Extract the [X, Y] coordinate from the center of the cell holding the provided text.  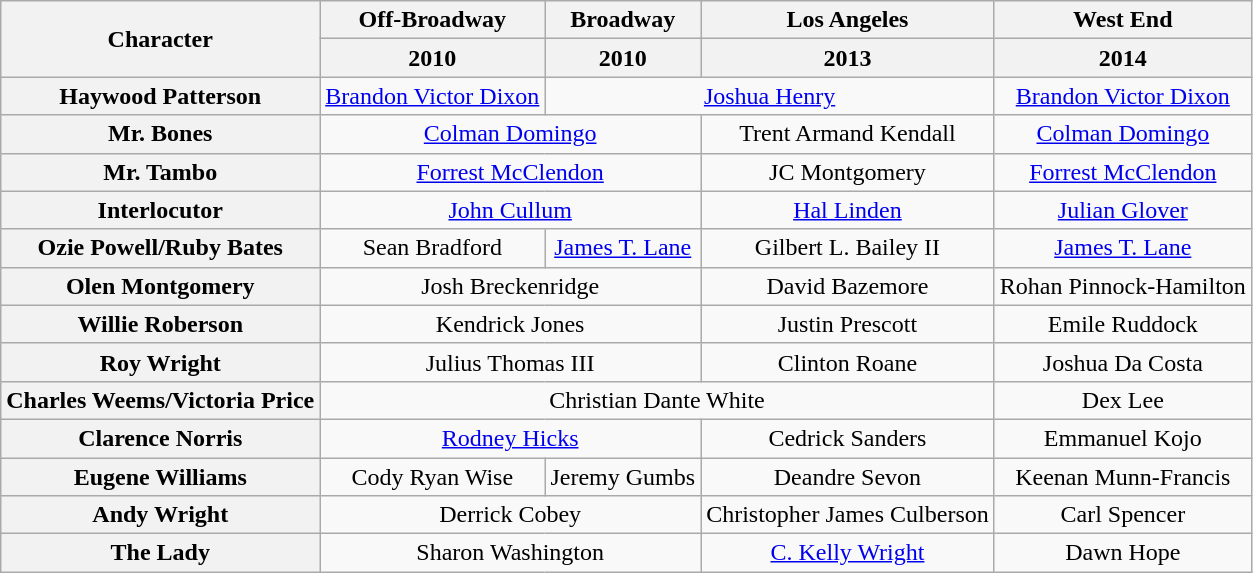
Off-Broadway [432, 20]
2013 [848, 58]
Justin Prescott [848, 324]
2014 [1122, 58]
Joshua Henry [770, 96]
Joshua Da Costa [1122, 362]
West End [1122, 20]
Carl Spencer [1122, 515]
C. Kelly Wright [848, 553]
Christian Dante White [658, 400]
Mr. Tambo [160, 172]
Mr. Bones [160, 134]
Dawn Hope [1122, 553]
Andy Wright [160, 515]
Gilbert L. Bailey II [848, 248]
Willie Roberson [160, 324]
Sharon Washington [510, 553]
Sean Bradford [432, 248]
Josh Breckenridge [510, 286]
David Bazemore [848, 286]
Derrick Cobey [510, 515]
Roy Wright [160, 362]
Trent Armand Kendall [848, 134]
Ozie Powell/Ruby Bates [160, 248]
Kendrick Jones [510, 324]
Emile Ruddock [1122, 324]
Christopher James Culberson [848, 515]
Cody Ryan Wise [432, 477]
Clarence Norris [160, 438]
Eugene Williams [160, 477]
Rodney Hicks [510, 438]
Rohan Pinnock-Hamilton [1122, 286]
Haywood Patterson [160, 96]
Dex Lee [1122, 400]
Cedrick Sanders [848, 438]
Deandre Sevon [848, 477]
Emmanuel Kojo [1122, 438]
John Cullum [510, 210]
Jeremy Gumbs [623, 477]
The Lady [160, 553]
JC Montgomery [848, 172]
Keenan Munn-Francis [1122, 477]
Olen Montgomery [160, 286]
Los Angeles [848, 20]
Broadway [623, 20]
Interlocutor [160, 210]
Charles Weems/Victoria Price [160, 400]
Julian Glover [1122, 210]
Hal Linden [848, 210]
Clinton Roane [848, 362]
Julius Thomas III [510, 362]
Character [160, 39]
